Determine the (x, y) coordinate at the center of the cell enclosing the given text.  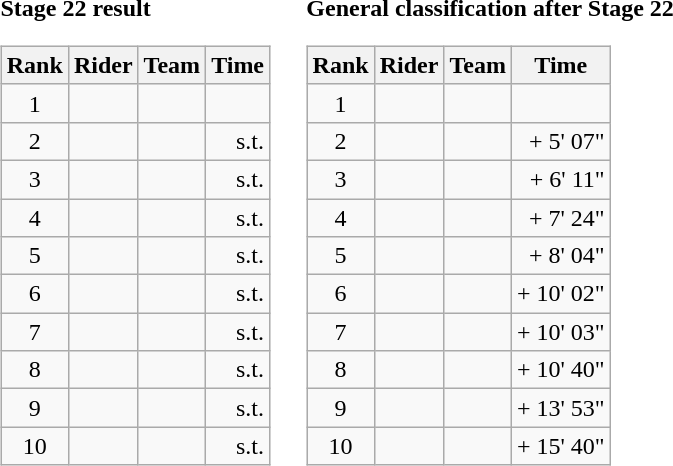
+ 10' 03" (560, 332)
+ 15' 40" (560, 446)
+ 8' 04" (560, 256)
+ 6' 11" (560, 179)
+ 10' 40" (560, 370)
+ 10' 02" (560, 294)
+ 13' 53" (560, 408)
+ 5' 07" (560, 141)
+ 7' 24" (560, 217)
